Return [X, Y] of the center of cell containing provided text 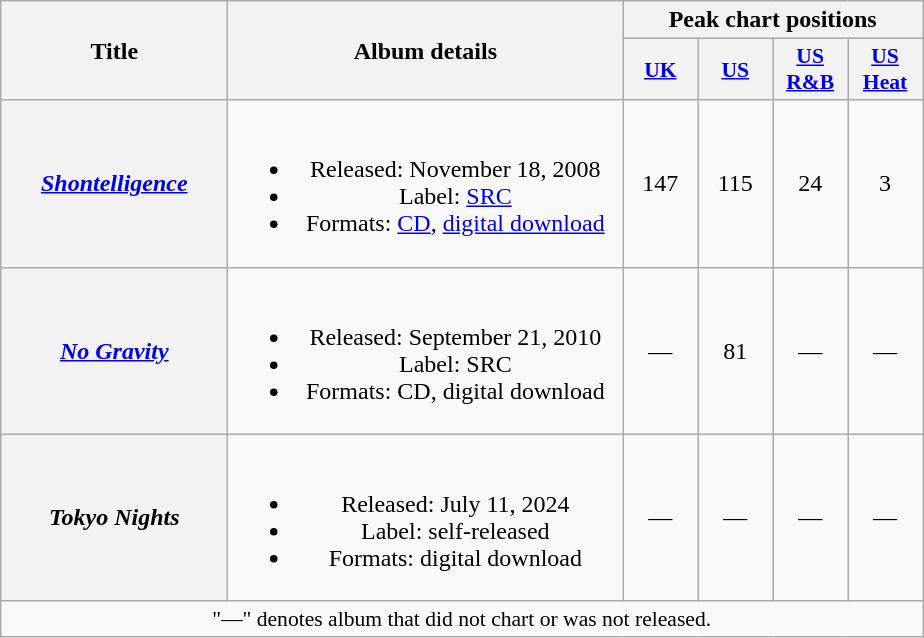
Released: November 18, 2008Label: SRCFormats: CD, digital download [426, 184]
Released: July 11, 2024Label: self-releasedFormats: digital download [426, 518]
US R&B [810, 70]
US [736, 70]
"—" denotes album that did not chart or was not released. [462, 619]
24 [810, 184]
Album details [426, 50]
115 [736, 184]
Released: September 21, 2010Label: SRCFormats: CD, digital download [426, 350]
Title [114, 50]
81 [736, 350]
No Gravity [114, 350]
US Heat [886, 70]
3 [886, 184]
Shontelligence [114, 184]
Tokyo Nights [114, 518]
147 [660, 184]
UK [660, 70]
Peak chart positions [773, 20]
